From the cell containing the given text, extract its center point as (x, y) coordinate. 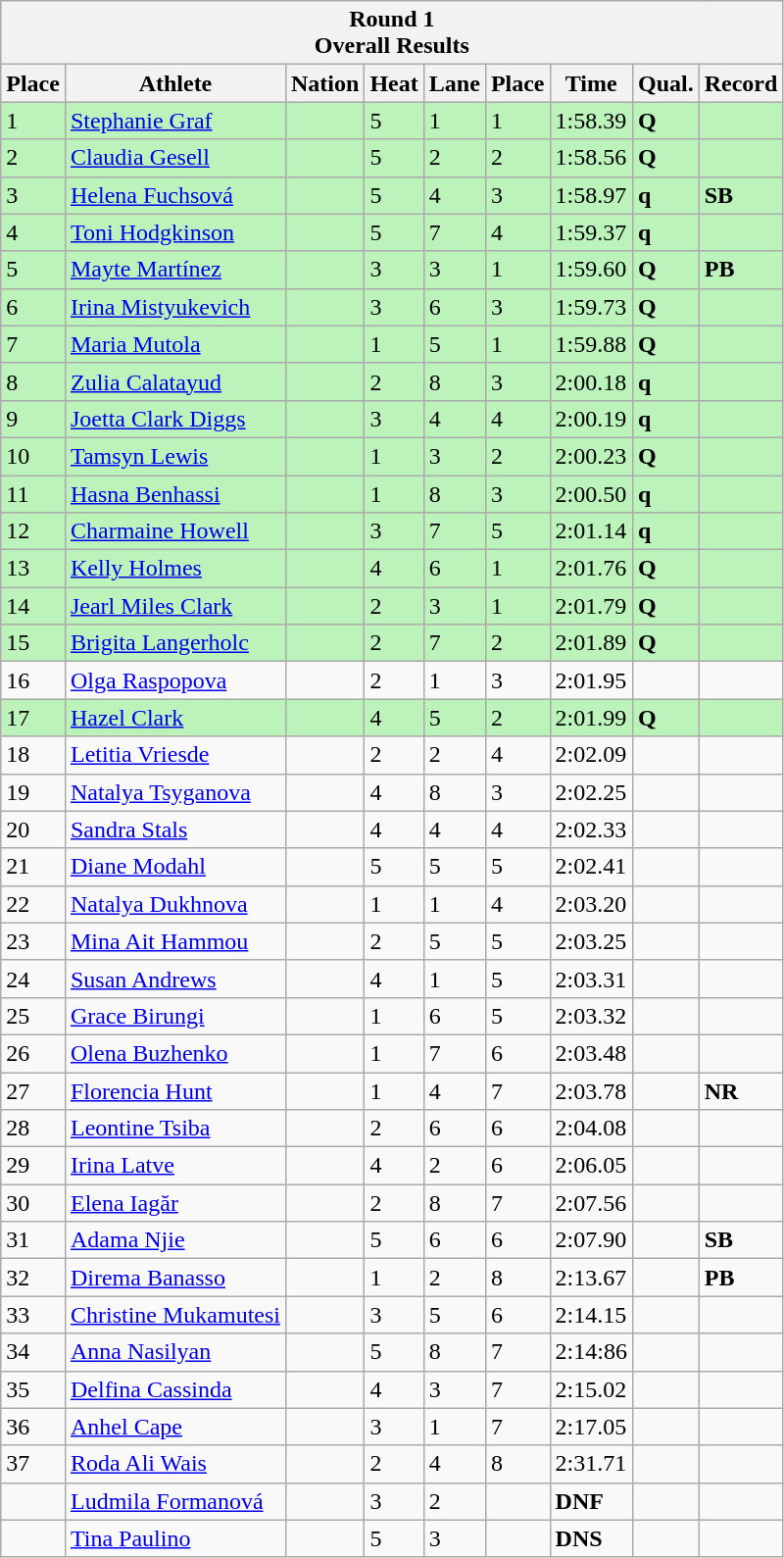
Nation (324, 83)
22 (33, 904)
23 (33, 941)
34 (33, 1352)
Stephanie Graf (174, 121)
32 (33, 1278)
Joetta Clark Diggs (174, 419)
Anna Nasilyan (174, 1352)
Kelly Holmes (174, 569)
2:01.76 (591, 569)
1:58.39 (591, 121)
Anhel Cape (174, 1427)
Ludmila Formanová (174, 1501)
28 (33, 1129)
37 (33, 1464)
NR (741, 1091)
Zulia Calatayud (174, 381)
Maria Mutola (174, 344)
13 (33, 569)
Charmaine Howell (174, 531)
2:00.50 (591, 493)
Letitia Vriesde (174, 755)
Florencia Hunt (174, 1091)
Sandra Stals (174, 829)
Athlete (174, 83)
Direma Banasso (174, 1278)
26 (33, 1053)
Mina Ait Hammou (174, 941)
2:07.90 (591, 1240)
2:14.15 (591, 1315)
Lane (455, 83)
17 (33, 718)
Claudia Gesell (174, 158)
18 (33, 755)
24 (33, 979)
14 (33, 606)
2:02.25 (591, 792)
Qual. (665, 83)
Diane Modahl (174, 867)
2:02.09 (591, 755)
1:58.56 (591, 158)
2:07.56 (591, 1203)
2:01.89 (591, 643)
2:04.08 (591, 1129)
2:03.20 (591, 904)
DNS (591, 1538)
33 (33, 1315)
2:03.31 (591, 979)
Tamsyn Lewis (174, 456)
1:59.73 (591, 307)
Delfina Cassinda (174, 1389)
Olga Raspopova (174, 680)
27 (33, 1091)
29 (33, 1166)
25 (33, 1016)
Olena Buzhenko (174, 1053)
2:14:86 (591, 1352)
2:02.33 (591, 829)
10 (33, 456)
2:01.14 (591, 531)
Irina Latve (174, 1166)
Leontine Tsiba (174, 1129)
1:58.97 (591, 195)
2:31.71 (591, 1464)
Record (741, 83)
Adama Njie (174, 1240)
Elena Iagăr (174, 1203)
Brigita Langerholc (174, 643)
2:01.79 (591, 606)
Helena Fuchsová (174, 195)
1:59.37 (591, 232)
Irina Mistyukevich (174, 307)
30 (33, 1203)
2:13.67 (591, 1278)
2:03.25 (591, 941)
Mayte Martínez (174, 270)
Toni Hodgkinson (174, 232)
1:59.88 (591, 344)
2:06.05 (591, 1166)
36 (33, 1427)
2:03.78 (591, 1091)
19 (33, 792)
2:17.05 (591, 1427)
1:59.60 (591, 270)
2:15.02 (591, 1389)
Time (591, 83)
2:02.41 (591, 867)
21 (33, 867)
2:00.18 (591, 381)
DNF (591, 1501)
9 (33, 419)
Roda Ali Wais (174, 1464)
Susan Andrews (174, 979)
16 (33, 680)
Grace Birungi (174, 1016)
2:00.23 (591, 456)
2:00.19 (591, 419)
Round 1 Overall Results (392, 33)
Tina Paulino (174, 1538)
35 (33, 1389)
2:01.99 (591, 718)
2:01.95 (591, 680)
Natalya Dukhnova (174, 904)
Natalya Tsyganova (174, 792)
Hazel Clark (174, 718)
Hasna Benhassi (174, 493)
15 (33, 643)
2:03.48 (591, 1053)
31 (33, 1240)
Heat (394, 83)
Jearl Miles Clark (174, 606)
2:03.32 (591, 1016)
Christine Mukamutesi (174, 1315)
12 (33, 531)
11 (33, 493)
20 (33, 829)
